Output the [X, Y] coordinate of the center of the cell containing the given text.  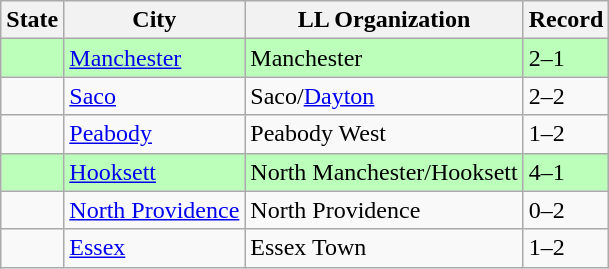
Saco/Dayton [384, 96]
LL Organization [384, 20]
Essex Town [384, 248]
2–1 [566, 58]
Saco [154, 96]
Essex [154, 248]
Peabody [154, 134]
North Manchester/Hooksett [384, 172]
City [154, 20]
4–1 [566, 172]
Hooksett [154, 172]
2–2 [566, 96]
0–2 [566, 210]
Record [566, 20]
Peabody West [384, 134]
State [32, 20]
